Return (x, y) of the center of cell containing provided text 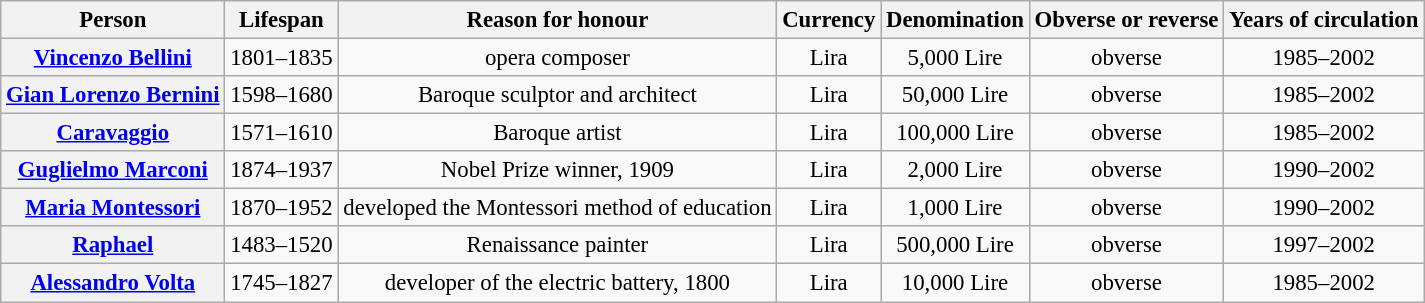
Person (113, 20)
Raphael (113, 245)
Denomination (956, 20)
100,000 Lire (956, 133)
1801–1835 (282, 58)
1598–1680 (282, 95)
1997–2002 (1324, 245)
500,000 Lire (956, 245)
Renaissance painter (558, 245)
Baroque artist (558, 133)
1,000 Lire (956, 208)
1571–1610 (282, 133)
Nobel Prize winner, 1909 (558, 170)
Caravaggio (113, 133)
1874–1937 (282, 170)
Lifespan (282, 20)
developer of the electric battery, 1800 (558, 283)
50,000 Lire (956, 95)
Obverse or reverse (1126, 20)
Reason for honour (558, 20)
1483–1520 (282, 245)
Years of circulation (1324, 20)
Currency (829, 20)
opera composer (558, 58)
Alessandro Volta (113, 283)
developed the Montessori method of education (558, 208)
Gian Lorenzo Bernini (113, 95)
10,000 Lire (956, 283)
2,000 Lire (956, 170)
Maria Montessori (113, 208)
Guglielmo Marconi (113, 170)
1870–1952 (282, 208)
Vincenzo Bellini (113, 58)
5,000 Lire (956, 58)
Baroque sculptor and architect (558, 95)
1745–1827 (282, 283)
